Pinpoint the cell where the given text exists, returning its (X, Y) midpoint coordinate. 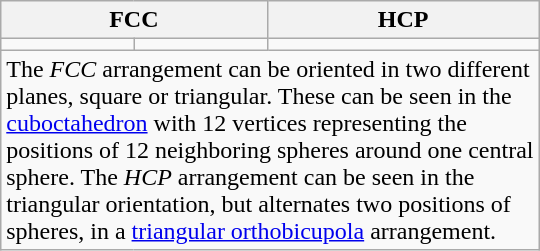
FCC (134, 20)
HCP (403, 20)
